Search for the cell housing the specified text and yield its (X, Y) center coordinate. 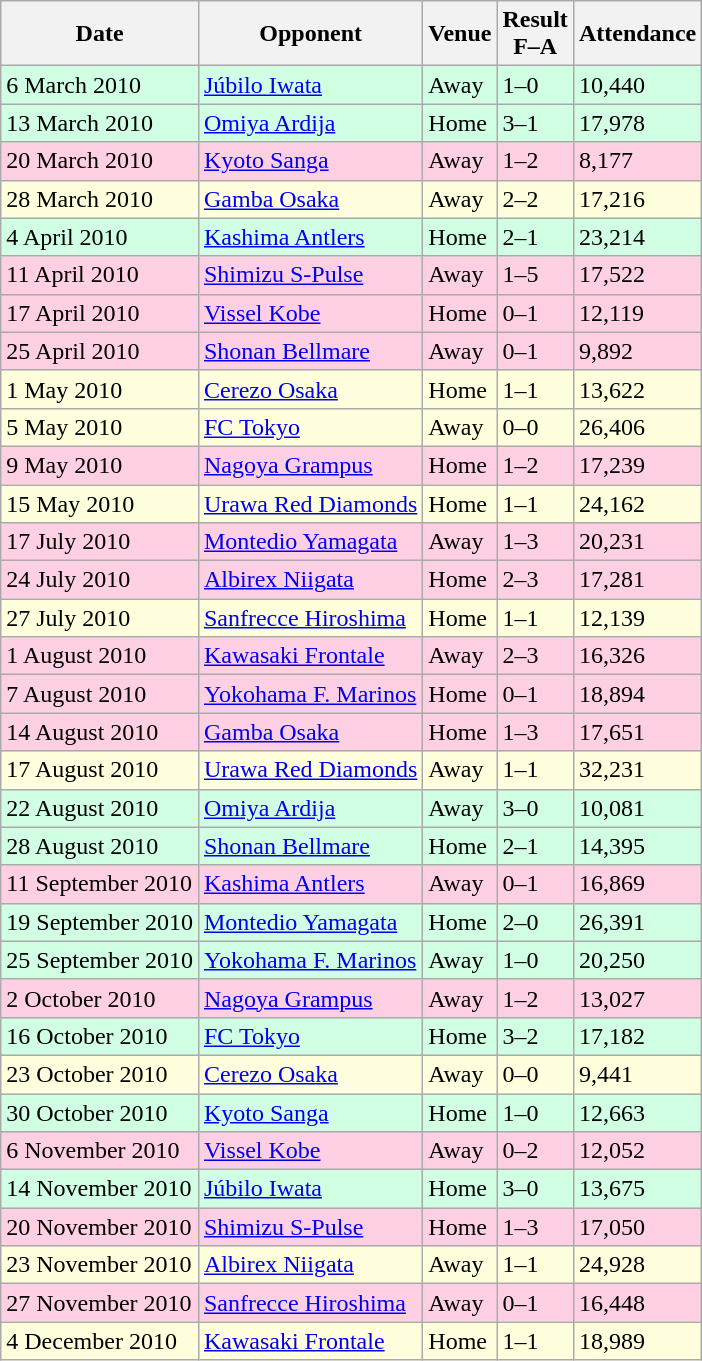
9,892 (637, 351)
23 October 2010 (100, 1074)
26,391 (637, 922)
8,177 (637, 161)
11 April 2010 (100, 275)
17,239 (637, 465)
11 September 2010 (100, 884)
17,050 (637, 1227)
4 December 2010 (100, 1341)
Opponent (310, 34)
17,182 (637, 1036)
12,139 (637, 618)
17 April 2010 (100, 313)
18,989 (637, 1341)
7 August 2010 (100, 694)
5 May 2010 (100, 427)
3–2 (535, 1036)
1 August 2010 (100, 656)
16 October 2010 (100, 1036)
10,081 (637, 808)
12,663 (637, 1113)
20 November 2010 (100, 1227)
12,052 (637, 1151)
16,326 (637, 656)
0–2 (535, 1151)
16,448 (637, 1303)
Date (100, 34)
27 November 2010 (100, 1303)
6 March 2010 (100, 85)
23 November 2010 (100, 1265)
16,869 (637, 884)
28 August 2010 (100, 846)
14 November 2010 (100, 1189)
27 July 2010 (100, 618)
18,894 (637, 694)
2–2 (535, 199)
1 May 2010 (100, 389)
2–0 (535, 922)
9 May 2010 (100, 465)
13,622 (637, 389)
20,231 (637, 542)
Attendance (637, 34)
19 September 2010 (100, 922)
6 November 2010 (100, 1151)
15 May 2010 (100, 503)
24 July 2010 (100, 580)
4 April 2010 (100, 237)
17 August 2010 (100, 770)
14,395 (637, 846)
17,522 (637, 275)
13,027 (637, 998)
9,441 (637, 1074)
17,651 (637, 732)
20 March 2010 (100, 161)
12,119 (637, 313)
26,406 (637, 427)
17,216 (637, 199)
17,978 (637, 123)
20,250 (637, 960)
22 August 2010 (100, 808)
Venue (460, 34)
13,675 (637, 1189)
2 October 2010 (100, 998)
30 October 2010 (100, 1113)
14 August 2010 (100, 732)
28 March 2010 (100, 199)
32,231 (637, 770)
3–1 (535, 123)
17 July 2010 (100, 542)
24,928 (637, 1265)
25 April 2010 (100, 351)
17,281 (637, 580)
10,440 (637, 85)
1–5 (535, 275)
13 March 2010 (100, 123)
24,162 (637, 503)
25 September 2010 (100, 960)
23,214 (637, 237)
ResultF–A (535, 34)
